For the text-containing cell, return its midpoint in (X, Y) coordinate format. 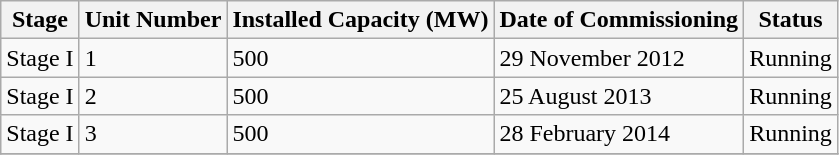
Status (791, 20)
2 (153, 96)
1 (153, 58)
29 November 2012 (619, 58)
28 February 2014 (619, 134)
Unit Number (153, 20)
Installed Capacity (MW) (360, 20)
3 (153, 134)
Stage (40, 20)
25 August 2013 (619, 96)
Date of Commissioning (619, 20)
